Pinpoint the cell where the given text exists, returning its (x, y) midpoint coordinate. 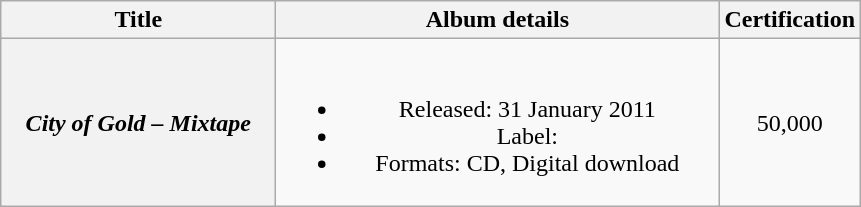
Certification (790, 20)
Album details (498, 20)
City of Gold – Mixtape (138, 122)
Released: 31 January 2011Label:Formats: CD, Digital download (498, 122)
50,000 (790, 122)
Title (138, 20)
